Return (x, y) of the center of cell containing provided text 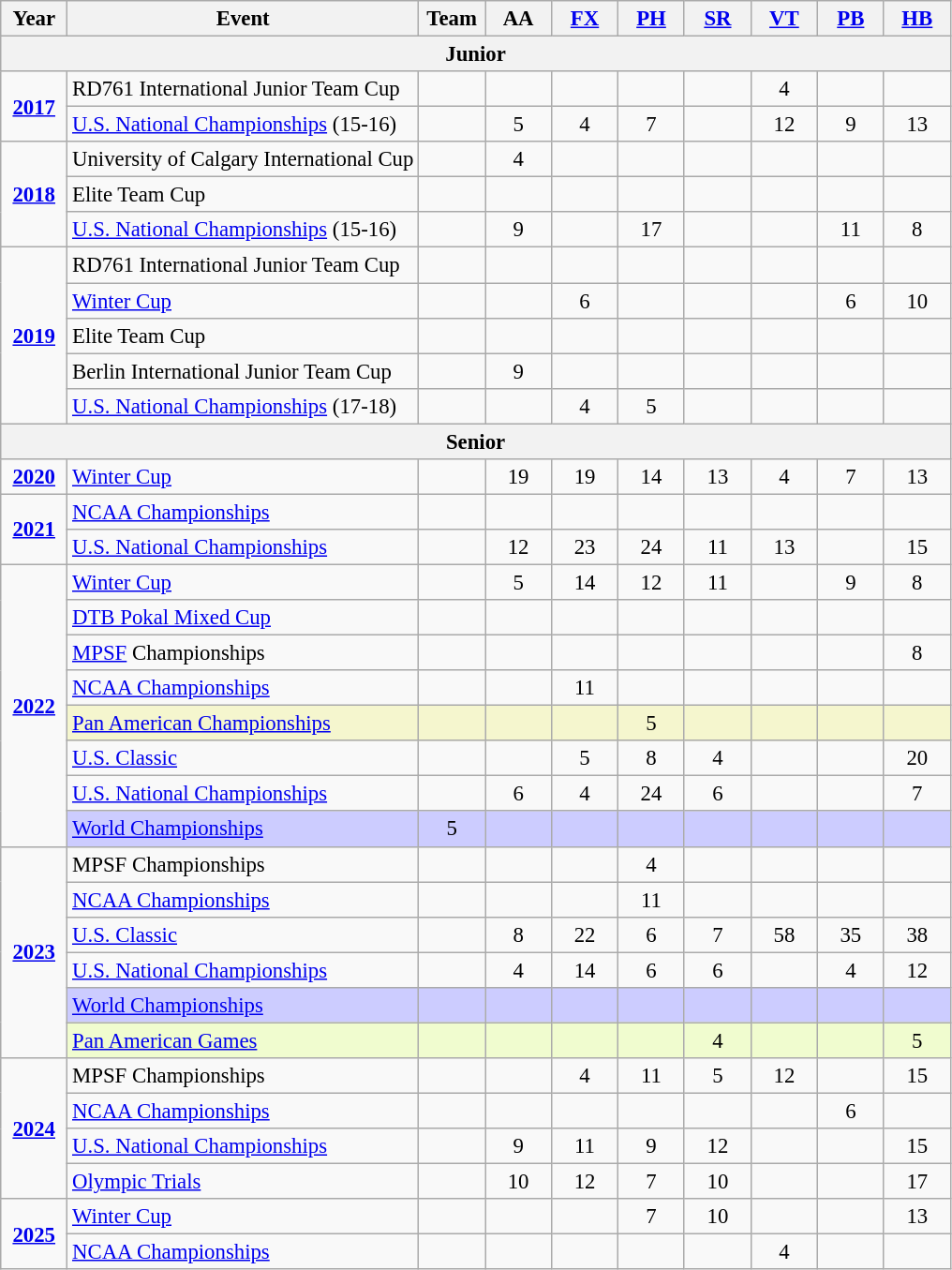
Year (34, 19)
Senior (476, 441)
Event (244, 19)
FX (585, 19)
2019 (34, 336)
PH (652, 19)
PB (851, 19)
20 (916, 758)
DTB Pokal Mixed Cup (244, 618)
2022 (34, 705)
2018 (34, 195)
2025 (34, 1233)
Olympic Trials (244, 1182)
Junior (476, 54)
U.S. National Championships (17-18) (244, 406)
University of Calgary International Cup (244, 159)
58 (783, 934)
2020 (34, 477)
Pan American Championships (244, 724)
Berlin International Junior Team Cup (244, 371)
22 (585, 934)
SR (718, 19)
35 (851, 934)
Pan American Games (244, 1040)
AA (519, 19)
VT (783, 19)
2021 (34, 529)
2024 (34, 1128)
23 (585, 547)
38 (916, 934)
HB (916, 19)
2023 (34, 952)
Team (452, 19)
2017 (34, 107)
